Locate the cell with the specified text and output its (X, Y) center coordinate. 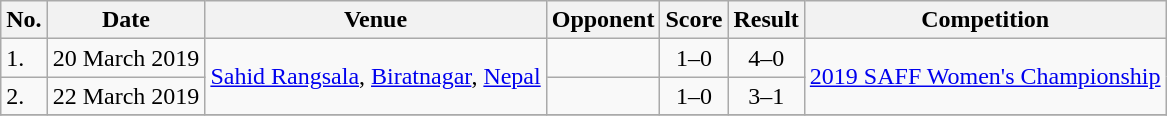
22 March 2019 (126, 96)
Score (694, 20)
Opponent (603, 20)
Venue (376, 20)
Date (126, 20)
No. (24, 20)
3–1 (766, 96)
Competition (985, 20)
2. (24, 96)
20 March 2019 (126, 58)
4–0 (766, 58)
2019 SAFF Women's Championship (985, 77)
1. (24, 58)
Result (766, 20)
Sahid Rangsala, Biratnagar, Nepal (376, 77)
